Provide the [x, y] coordinate of the cell's center where the given text is located.  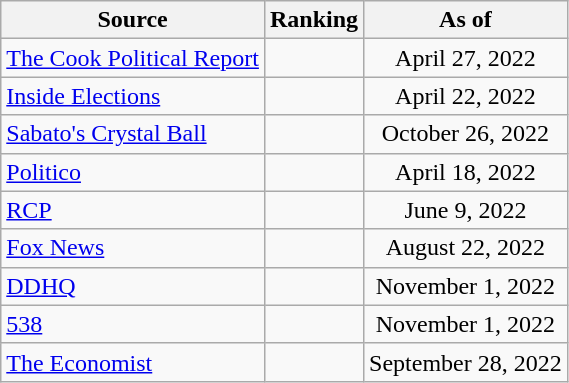
Source [133, 20]
As of [466, 20]
September 28, 2022 [466, 362]
The Cook Political Report [133, 58]
DDHQ [133, 286]
Ranking [314, 20]
October 26, 2022 [466, 134]
August 22, 2022 [466, 248]
RCP [133, 210]
June 9, 2022 [466, 210]
April 27, 2022 [466, 58]
Politico [133, 172]
April 22, 2022 [466, 96]
The Economist [133, 362]
April 18, 2022 [466, 172]
Inside Elections [133, 96]
Sabato's Crystal Ball [133, 134]
538 [133, 324]
Fox News [133, 248]
